Output the (x, y) coordinate of the center of the cell containing the given text.  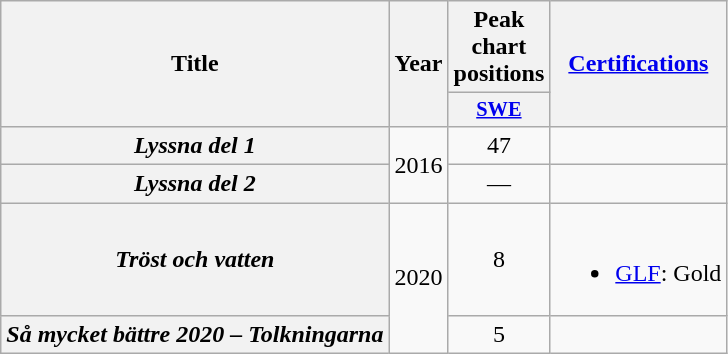
Peak chart positions (499, 47)
GLF: Gold (638, 260)
Year (418, 64)
Lyssna del 1 (195, 145)
2020 (418, 278)
— (499, 184)
Så mycket bättre 2020 – Tolkningarna (195, 335)
Tröst och vatten (195, 260)
Lyssna del 2 (195, 184)
SWE (499, 110)
5 (499, 335)
Title (195, 64)
47 (499, 145)
2016 (418, 164)
8 (499, 260)
Certifications (638, 64)
